Detect which cell encompasses the target text, then output its (X, Y) center coordinate. 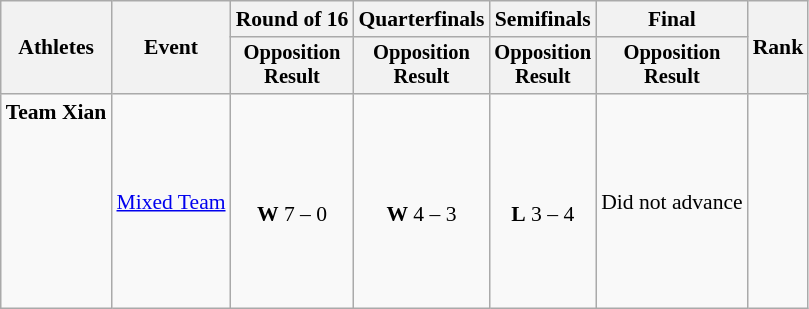
Quarterfinals (421, 19)
Team Xian (56, 201)
W 4 – 3 (421, 201)
Event (170, 48)
Did not advance (672, 201)
Round of 16 (292, 19)
Rank (778, 48)
W 7 – 0 (292, 201)
L 3 – 4 (542, 201)
Final (672, 19)
Athletes (56, 48)
Semifinals (542, 19)
Mixed Team (170, 201)
